Return [X, Y] of the center of cell containing provided text 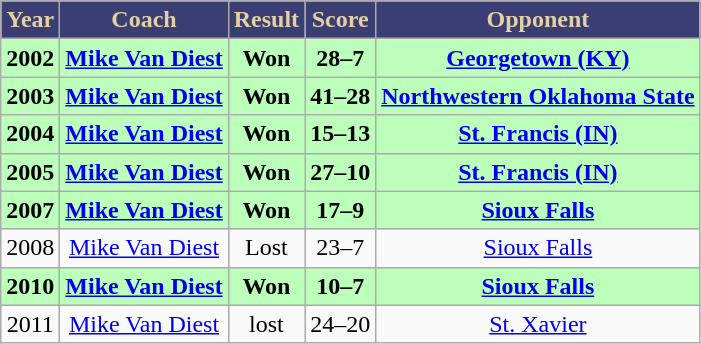
Coach [144, 20]
24–20 [340, 324]
Result [266, 20]
Year [30, 20]
Score [340, 20]
lost [266, 324]
2011 [30, 324]
St. Xavier [538, 324]
17–9 [340, 210]
2004 [30, 134]
15–13 [340, 134]
2010 [30, 286]
2007 [30, 210]
2002 [30, 58]
Northwestern Oklahoma State [538, 96]
10–7 [340, 286]
27–10 [340, 172]
Opponent [538, 20]
2005 [30, 172]
2008 [30, 248]
23–7 [340, 248]
2003 [30, 96]
28–7 [340, 58]
Lost [266, 248]
41–28 [340, 96]
Georgetown (KY) [538, 58]
